Return the (X, Y) coordinate for the center point of the cell that contains the specified text.  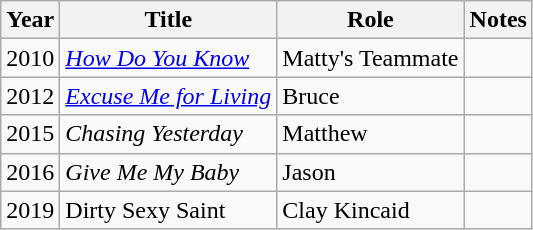
Dirty Sexy Saint (168, 210)
Matty's Teammate (370, 58)
Title (168, 20)
Role (370, 20)
Bruce (370, 96)
Clay Kincaid (370, 210)
Give Me My Baby (168, 172)
Year (30, 20)
2010 (30, 58)
2012 (30, 96)
Notes (498, 20)
2016 (30, 172)
Matthew (370, 134)
Chasing Yesterday (168, 134)
2015 (30, 134)
Excuse Me for Living (168, 96)
2019 (30, 210)
How Do You Know (168, 58)
Jason (370, 172)
